Identify which cell holds the provided text, then report its (X, Y) central coordinate. 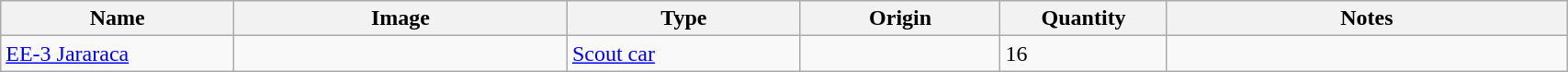
16 (1084, 54)
Quantity (1084, 18)
Name (118, 18)
EE-3 Jararaca (118, 54)
Scout car (683, 54)
Origin (900, 18)
Image (400, 18)
Notes (1367, 18)
Type (683, 18)
